For the text-containing cell, return its midpoint in (X, Y) coordinate format. 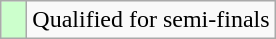
Qualified for semi-finals (151, 20)
